Locate the cell with the specified text and output its (X, Y) center coordinate. 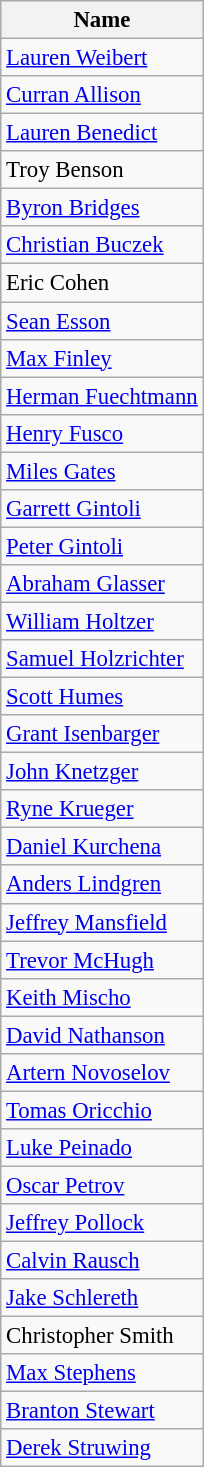
Herman Fuechtmann (102, 396)
Garrett Gintoli (102, 509)
Peter Gintoli (102, 546)
Branton Stewart (102, 1411)
Anders Lindgren (102, 885)
Tomas Oricchio (102, 1110)
Keith Mischo (102, 997)
Luke Peinado (102, 1148)
Jake Schlereth (102, 1298)
Curran Allison (102, 95)
Trevor McHugh (102, 960)
Christian Buczek (102, 245)
Miles Gates (102, 471)
William Holtzer (102, 621)
Lauren Benedict (102, 133)
Scott Humes (102, 697)
Ryne Krueger (102, 809)
Lauren Weibert (102, 58)
John Knetzger (102, 772)
Max Finley (102, 358)
Calvin Rausch (102, 1261)
Troy Benson (102, 170)
Jeffrey Pollock (102, 1223)
Grant Isenbarger (102, 734)
Eric Cohen (102, 283)
David Nathanson (102, 1035)
Name (102, 20)
Max Stephens (102, 1373)
Henry Fusco (102, 433)
Abraham Glasser (102, 584)
Jeffrey Mansfield (102, 922)
Oscar Petrov (102, 1185)
Byron Bridges (102, 208)
Sean Esson (102, 321)
Daniel Kurchena (102, 847)
Christopher Smith (102, 1336)
Samuel Holzrichter (102, 659)
Artern Novoselov (102, 1073)
